Extract the [x, y] coordinate from the center of the cell holding the provided text.  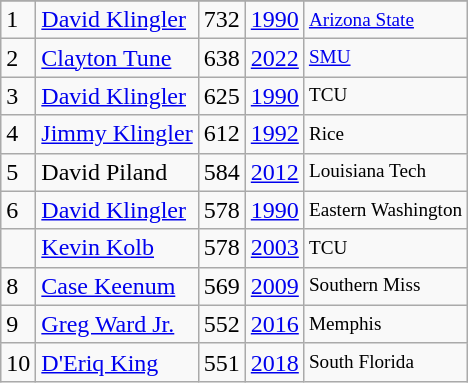
1 [18, 20]
625 [222, 96]
Kevin Kolb [117, 248]
10 [18, 362]
SMU [385, 58]
2016 [274, 324]
2009 [274, 286]
732 [222, 20]
2003 [274, 248]
551 [222, 362]
5 [18, 172]
Arizona State [385, 20]
David Piland [117, 172]
Southern Miss [385, 286]
Jimmy Klingler [117, 134]
569 [222, 286]
9 [18, 324]
8 [18, 286]
Clayton Tune [117, 58]
Rice [385, 134]
4 [18, 134]
2012 [274, 172]
2022 [274, 58]
D'Eriq King [117, 362]
612 [222, 134]
584 [222, 172]
South Florida [385, 362]
2018 [274, 362]
1992 [274, 134]
Louisiana Tech [385, 172]
6 [18, 210]
Memphis [385, 324]
2 [18, 58]
552 [222, 324]
3 [18, 96]
638 [222, 58]
Eastern Washington [385, 210]
Greg Ward Jr. [117, 324]
Case Keenum [117, 286]
